Extract the [X, Y] coordinate from the center of the cell holding the provided text.  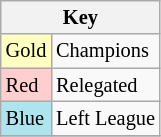
Gold [26, 51]
Key [80, 17]
Champions [106, 51]
Left League [106, 118]
Relegated [106, 85]
Red [26, 85]
Blue [26, 118]
